Return the (X, Y) coordinate for the center point of the cell that contains the specified text.  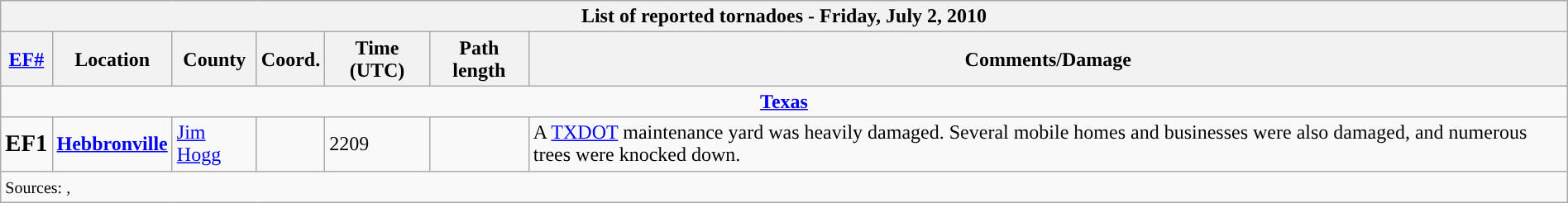
Jim Hogg (214, 144)
Coord. (290, 59)
County (214, 59)
Texas (784, 101)
Path length (479, 59)
EF1 (26, 144)
Sources: , (784, 186)
Location (112, 59)
A TXDOT maintenance yard was heavily damaged. Several mobile homes and businesses were also damaged, and numerous trees were knocked down. (1048, 144)
Comments/Damage (1048, 59)
Time (UTC) (377, 59)
2209 (377, 144)
Hebbronville (112, 144)
List of reported tornadoes - Friday, July 2, 2010 (784, 17)
EF# (26, 59)
